From the cell containing the given text, extract its center point as [x, y] coordinate. 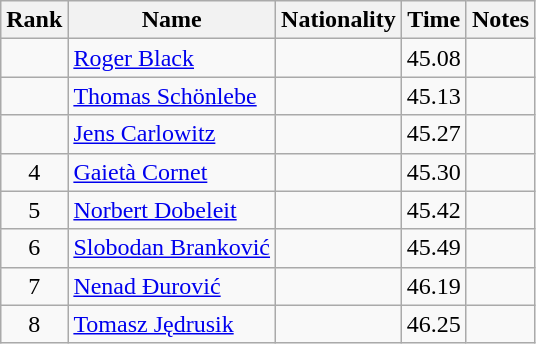
46.25 [434, 324]
Slobodan Branković [172, 248]
Name [172, 20]
45.49 [434, 248]
Time [434, 20]
5 [34, 210]
4 [34, 172]
45.13 [434, 96]
Jens Carlowitz [172, 134]
Notes [500, 20]
Gaietà Cornet [172, 172]
8 [34, 324]
Nenad Đurović [172, 286]
45.27 [434, 134]
Nationality [339, 20]
Thomas Schönlebe [172, 96]
7 [34, 286]
46.19 [434, 286]
6 [34, 248]
Tomasz Jędrusik [172, 324]
45.08 [434, 58]
Norbert Dobeleit [172, 210]
Rank [34, 20]
45.42 [434, 210]
Roger Black [172, 58]
45.30 [434, 172]
